Return the [X, Y] coordinate for the center point of the cell that contains the specified text.  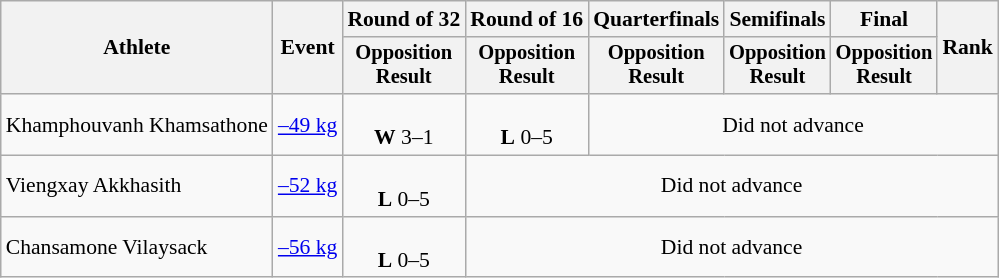
Rank [968, 48]
Event [308, 48]
Khamphouvanh Khamsathone [137, 124]
–49 kg [308, 124]
W 3–1 [404, 124]
–52 kg [308, 186]
–56 kg [308, 248]
Final [884, 19]
Semifinals [778, 19]
Quarterfinals [656, 19]
Round of 16 [526, 19]
Round of 32 [404, 19]
Viengxay Akkhasith [137, 186]
Chansamone Vilaysack [137, 248]
Athlete [137, 48]
